Return [x, y] of the center of cell containing provided text 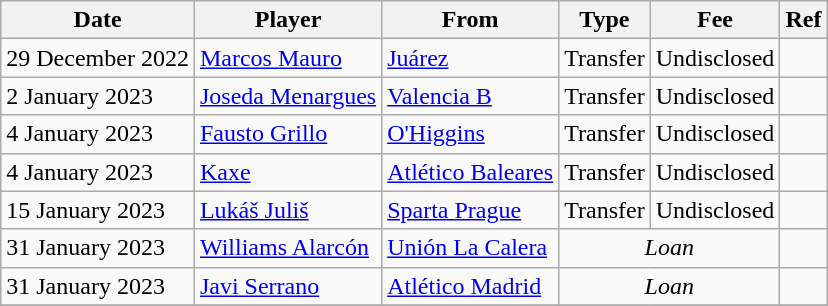
Ref [804, 20]
15 January 2023 [98, 210]
Fee [715, 20]
2 January 2023 [98, 96]
Williams Alarcón [288, 248]
Joseda Menargues [288, 96]
From [470, 20]
Javi Serrano [288, 286]
Atlético Baleares [470, 172]
Sparta Prague [470, 210]
O'Higgins [470, 134]
Player [288, 20]
Atlético Madrid [470, 286]
Juárez [470, 58]
Date [98, 20]
Kaxe [288, 172]
29 December 2022 [98, 58]
Fausto Grillo [288, 134]
Unión La Calera [470, 248]
Lukáš Juliš [288, 210]
Marcos Mauro [288, 58]
Valencia B [470, 96]
Type [605, 20]
